Find where the given text appears and provide that cell's center as [X, Y] coordinate. 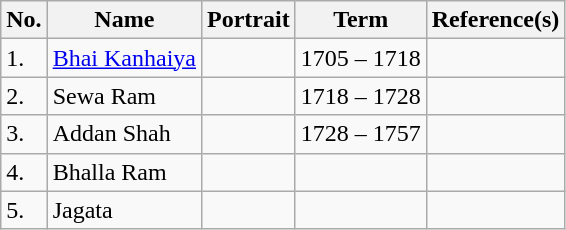
Bhalla Ram [124, 172]
2. [24, 96]
4. [24, 172]
Bhai Kanhaiya [124, 58]
Name [124, 20]
No. [24, 20]
Sewa Ram [124, 96]
1728 – 1757 [360, 134]
3. [24, 134]
Portrait [249, 20]
1718 – 1728 [360, 96]
5. [24, 210]
1. [24, 58]
1705 – 1718 [360, 58]
Term [360, 20]
Reference(s) [496, 20]
Jagata [124, 210]
Addan Shah [124, 134]
